Identify which cell holds the provided text, then report its (X, Y) central coordinate. 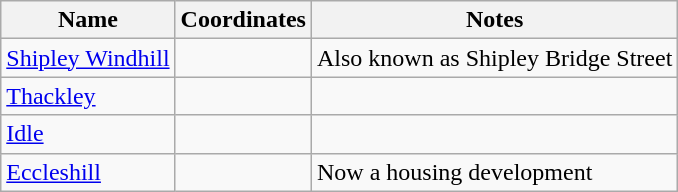
Name (88, 20)
Notes (494, 20)
Idle (88, 134)
Shipley Windhill (88, 58)
Eccleshill (88, 172)
Thackley (88, 96)
Coordinates (243, 20)
Also known as Shipley Bridge Street (494, 58)
Now a housing development (494, 172)
